Return the (x, y) coordinate for the center point of the cell that contains the specified text.  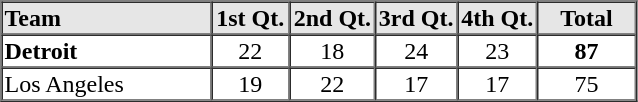
19 (250, 84)
24 (416, 50)
Detroit (106, 50)
3rd Qt. (416, 18)
Total (586, 18)
2nd Qt. (332, 18)
23 (497, 50)
87 (586, 50)
75 (586, 84)
1st Qt. (250, 18)
Los Angeles (106, 84)
Team (106, 18)
4th Qt. (497, 18)
18 (332, 50)
